Find where the given text appears and provide that cell's center as [X, Y] coordinate. 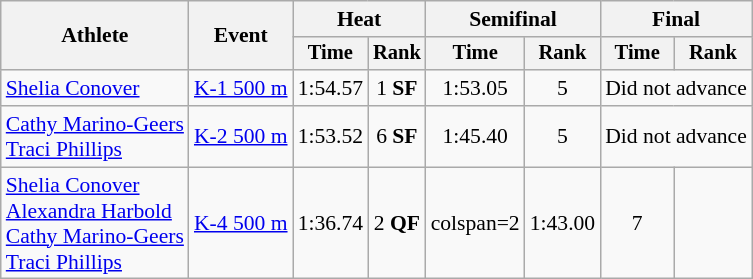
1:45.40 [476, 136]
1:36.74 [330, 223]
1:53.52 [330, 136]
1:43.00 [562, 223]
Cathy Marino-GeersTraci Phillips [95, 136]
Shelia Conover [95, 88]
1 SF [397, 88]
Final [676, 19]
1:54.57 [330, 88]
Athlete [95, 36]
K-4 500 m [241, 223]
K-1 500 m [241, 88]
2 QF [397, 223]
Heat [360, 19]
7 [637, 223]
6 SF [397, 136]
Shelia ConoverAlexandra HarboldCathy Marino-GeersTraci Phillips [95, 223]
K-2 500 m [241, 136]
colspan=2 [476, 223]
Event [241, 36]
Semifinal [514, 19]
1:53.05 [476, 88]
